For the text-containing cell, return its midpoint in [x, y] coordinate format. 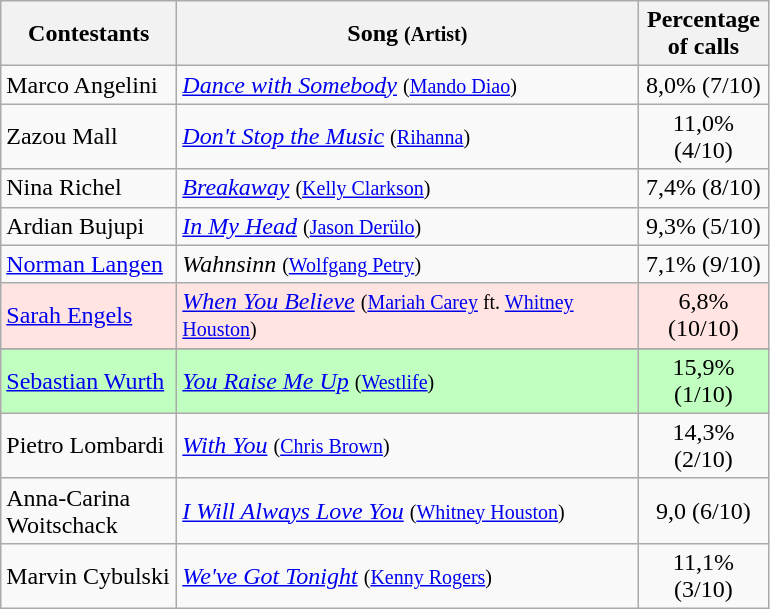
11,0% (4/10) [704, 136]
Contestants [89, 34]
Percentage of calls [704, 34]
You Raise Me Up (Westlife) [408, 380]
Wahnsinn (Wolfgang Petry) [408, 264]
I Will Always Love You (Whitney Houston) [408, 510]
Nina Richel [89, 188]
Song (Artist) [408, 34]
Ardian Bujupi [89, 226]
With You (Chris Brown) [408, 446]
Norman Langen [89, 264]
6,8% (10/10) [704, 316]
15,9% (1/10) [704, 380]
Dance with Somebody (Mando Diao) [408, 85]
We've Got Tonight (Kenny Rogers) [408, 576]
In My Head (Jason Derülo) [408, 226]
9,3% (5/10) [704, 226]
Sarah Engels [89, 316]
Marco Angelini [89, 85]
Zazou Mall [89, 136]
Pietro Lombardi [89, 446]
14,3% (2/10) [704, 446]
Anna-Carina Woitschack [89, 510]
Marvin Cybulski [89, 576]
9,0 (6/10) [704, 510]
11,1% (3/10) [704, 576]
7,4% (8/10) [704, 188]
8,0% (7/10) [704, 85]
When You Believe (Mariah Carey ft. Whitney Houston) [408, 316]
Breakaway (Kelly Clarkson) [408, 188]
Don't Stop the Music (Rihanna) [408, 136]
7,1% (9/10) [704, 264]
Sebastian Wurth [89, 380]
